Extract the (X, Y) coordinate from the center of the cell holding the provided text.  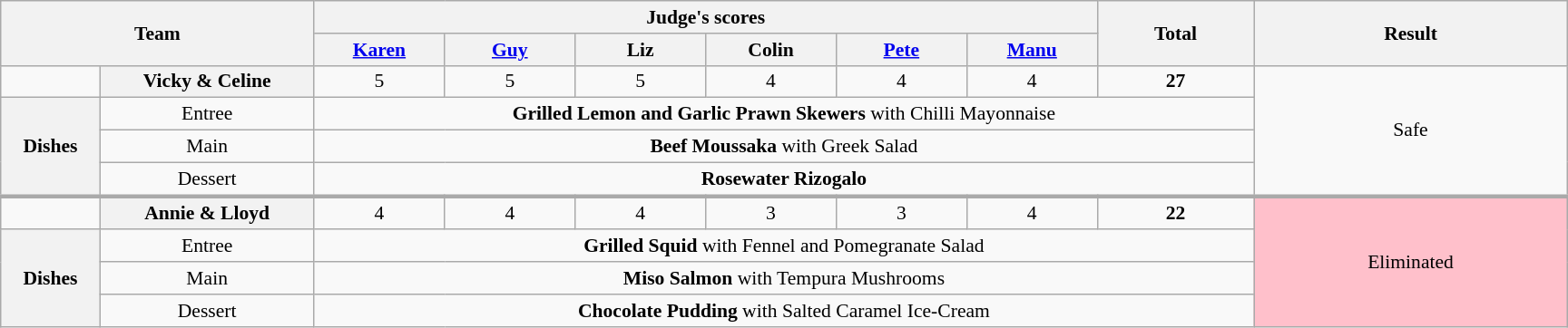
Grilled Squid with Fennel and Pomegranate Salad (784, 246)
Result (1410, 33)
Annie & Lloyd (207, 212)
Eliminated (1410, 261)
Total (1176, 33)
Vicky & Celine (207, 82)
Team (158, 33)
Grilled Lemon and Garlic Prawn Skewers with Chilli Mayonnaise (784, 114)
Karen (379, 50)
Judge's scores (706, 17)
Colin (771, 50)
Pete (901, 50)
Safe (1410, 130)
27 (1176, 82)
Manu (1032, 50)
Liz (641, 50)
22 (1176, 212)
Beef Moussaka with Greek Salad (784, 147)
Chocolate Pudding with Salted Caramel Ice-Cream (784, 311)
Guy (510, 50)
Miso Salmon with Tempura Mushrooms (784, 278)
Rosewater Rizogalo (784, 179)
